Determine the [x, y] coordinate at the center of the cell enclosing the given text.  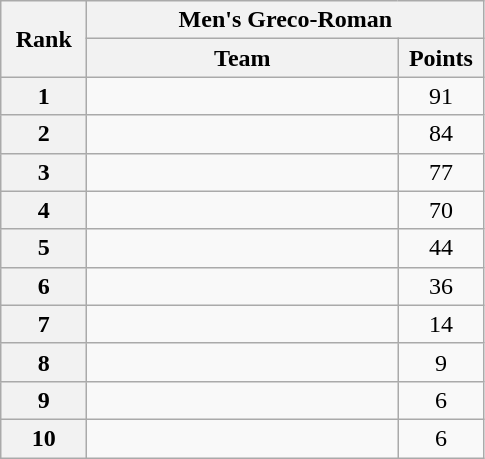
Points [441, 58]
44 [441, 248]
1 [44, 96]
70 [441, 210]
7 [44, 324]
84 [441, 134]
8 [44, 362]
5 [44, 248]
Team [242, 58]
36 [441, 286]
77 [441, 172]
2 [44, 134]
Men's Greco-Roman [286, 20]
3 [44, 172]
Rank [44, 39]
14 [441, 324]
4 [44, 210]
10 [44, 438]
91 [441, 96]
